Pinpoint the cell where the given text exists, returning its [X, Y] midpoint coordinate. 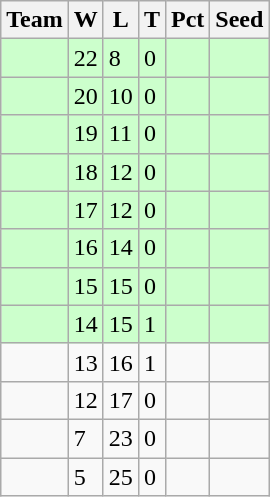
11 [120, 134]
20 [86, 96]
13 [86, 362]
25 [120, 477]
23 [120, 438]
T [152, 20]
22 [86, 58]
10 [120, 96]
5 [86, 477]
8 [120, 58]
Seed [240, 20]
18 [86, 172]
Pct [187, 20]
L [120, 20]
7 [86, 438]
19 [86, 134]
W [86, 20]
Team [35, 20]
